Locate the cell with the specified text and output its (x, y) center coordinate. 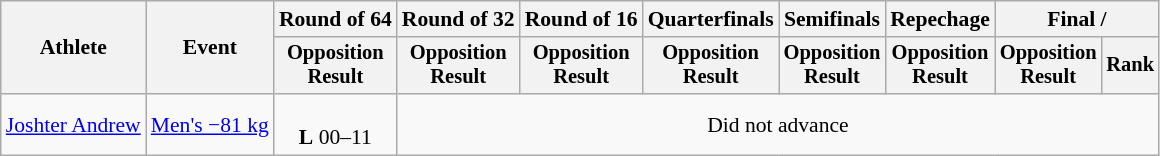
Men's −81 kg (210, 124)
Did not advance (778, 124)
Athlete (74, 48)
Round of 32 (458, 19)
Round of 16 (582, 19)
Semifinals (832, 19)
Final / (1077, 19)
Round of 64 (336, 19)
Rank (1130, 66)
Event (210, 48)
Joshter Andrew (74, 124)
Quarterfinals (711, 19)
Repechage (940, 19)
L 00–11 (336, 124)
